Extract the [x, y] coordinate from the center of the cell holding the provided text.  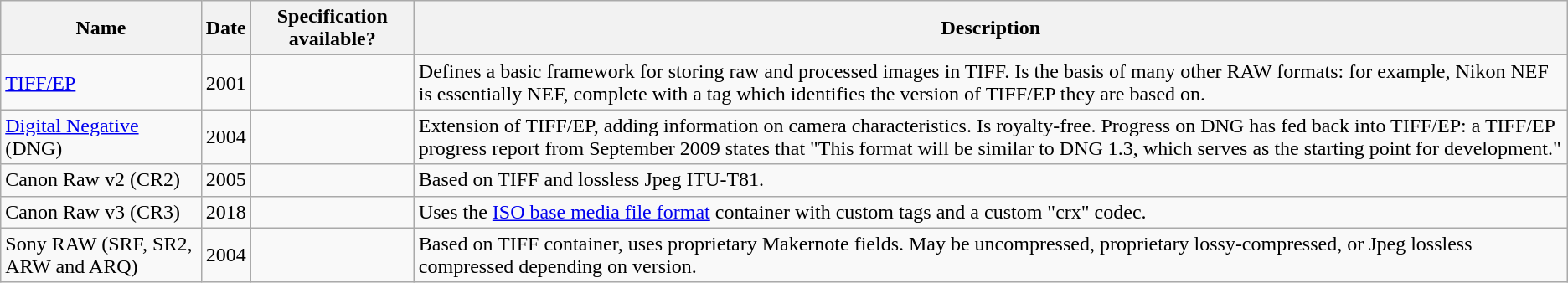
Digital Negative (DNG) [101, 137]
Name [101, 28]
Sony RAW (SRF, SR2, ARW and ARQ) [101, 255]
Date [226, 28]
Based on TIFF and lossless Jpeg ITU-T81. [990, 180]
2005 [226, 180]
Description [990, 28]
2001 [226, 82]
Specification available? [332, 28]
Uses the ISO base media file format container with custom tags and a custom "crx" codec. [990, 212]
Canon Raw v2 (CR2) [101, 180]
TIFF/EP [101, 82]
2018 [226, 212]
Canon Raw v3 (CR3) [101, 212]
